Find where the given text appears and provide that cell's center as (X, Y) coordinate. 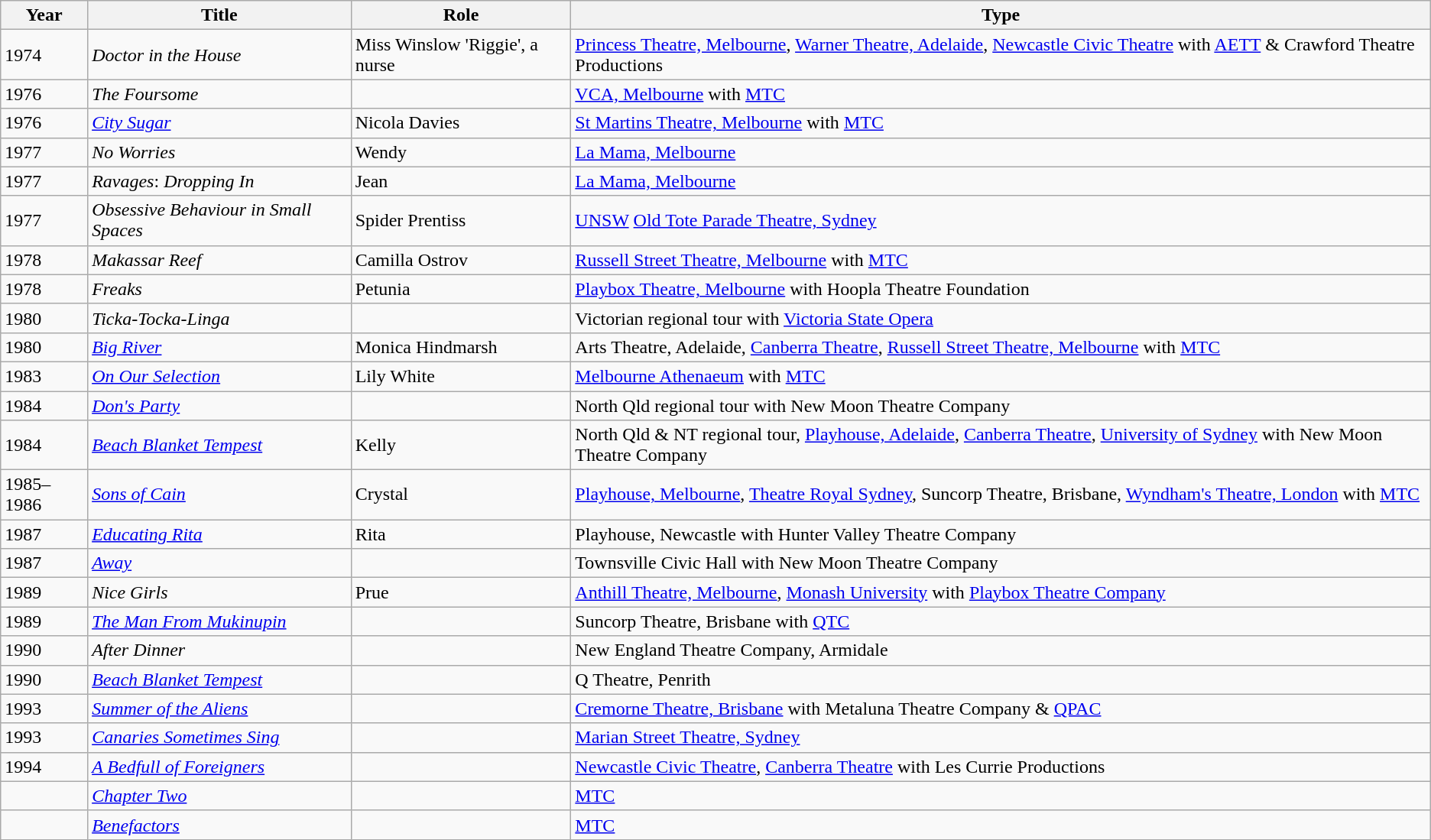
Miss Winslow 'Riggie', a nurse (461, 55)
Wendy (461, 152)
Marian Street Theatre, Sydney (1001, 738)
Jean (461, 181)
Petunia (461, 289)
Ravages: Dropping In (220, 181)
Kelly (461, 445)
A Bedfull of Foreigners (220, 767)
Arts Theatre, Adelaide, Canberra Theatre, Russell Street Theatre, Melbourne with MTC (1001, 347)
On Our Selection (220, 376)
Suncorp Theatre, Brisbane with QTC (1001, 621)
Monica Hindmarsh (461, 347)
1983 (44, 376)
Prue (461, 592)
1974 (44, 55)
Benefactors (220, 825)
After Dinner (220, 650)
Type (1001, 15)
Makassar Reef (220, 260)
UNSW Old Tote Parade Theatre, Sydney (1001, 220)
City Sugar (220, 123)
Camilla Ostrov (461, 260)
Sons of Cain (220, 495)
Q Theatre, Penrith (1001, 679)
Victorian regional tour with Victoria State Opera (1001, 318)
Playhouse, Newcastle with Hunter Valley Theatre Company (1001, 534)
Ticka-Tocka-Linga (220, 318)
New England Theatre Company, Armidale (1001, 650)
The Man From Mukinupin (220, 621)
Canaries Sometimes Sing (220, 738)
Nice Girls (220, 592)
Anthill Theatre, Melbourne, Monash University with Playbox Theatre Company (1001, 592)
Lily White (461, 376)
The Foursome (220, 94)
Title (220, 15)
Crystal (461, 495)
Doctor in the House (220, 55)
Away (220, 563)
Playbox Theatre, Melbourne with Hoopla Theatre Foundation (1001, 289)
Don's Party (220, 406)
Role (461, 15)
Spider Prentiss (461, 220)
Playhouse, Melbourne, Theatre Royal Sydney, Suncorp Theatre, Brisbane, Wyndham's Theatre, London with MTC (1001, 495)
Nicola Davies (461, 123)
Educating Rita (220, 534)
Townsville Civic Hall with New Moon Theatre Company (1001, 563)
No Worries (220, 152)
Obsessive Behaviour in Small Spaces (220, 220)
Year (44, 15)
Summer of the Aliens (220, 709)
North Qld & NT regional tour, Playhouse, Adelaide, Canberra Theatre, University of Sydney with New Moon Theatre Company (1001, 445)
Big River (220, 347)
1985–1986 (44, 495)
VCA, Melbourne with MTC (1001, 94)
Freaks (220, 289)
Cremorne Theatre, Brisbane with Metaluna Theatre Company & QPAC (1001, 709)
Melbourne Athenaeum with MTC (1001, 376)
Rita (461, 534)
North Qld regional tour with New Moon Theatre Company (1001, 406)
Chapter Two (220, 796)
Russell Street Theatre, Melbourne with MTC (1001, 260)
Princess Theatre, Melbourne, Warner Theatre, Adelaide, Newcastle Civic Theatre with AETT & Crawford Theatre Productions (1001, 55)
1994 (44, 767)
Newcastle Civic Theatre, Canberra Theatre with Les Currie Productions (1001, 767)
St Martins Theatre, Melbourne with MTC (1001, 123)
